For the text-containing cell, return its midpoint in [x, y] coordinate format. 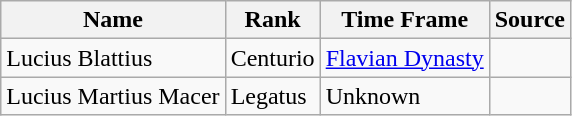
Rank [272, 20]
Source [530, 20]
Centurio [272, 58]
Time Frame [404, 20]
Legatus [272, 96]
Lucius Blattius [113, 58]
Unknown [404, 96]
Name [113, 20]
Lucius Martius Macer [113, 96]
Flavian Dynasty [404, 58]
